Pinpoint the cell where the given text exists, returning its (X, Y) midpoint coordinate. 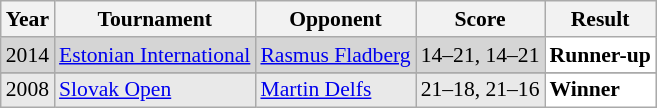
Score (480, 19)
Year (28, 19)
Tournament (154, 19)
Result (600, 19)
Rasmus Fladberg (335, 55)
Winner (600, 90)
21–18, 21–16 (480, 90)
Martin Delfs (335, 90)
Opponent (335, 19)
14–21, 14–21 (480, 55)
2008 (28, 90)
Estonian International (154, 55)
Slovak Open (154, 90)
Runner-up (600, 55)
2014 (28, 55)
